Capture the cell that displays the provided text and extract its [X, Y] central coordinate. 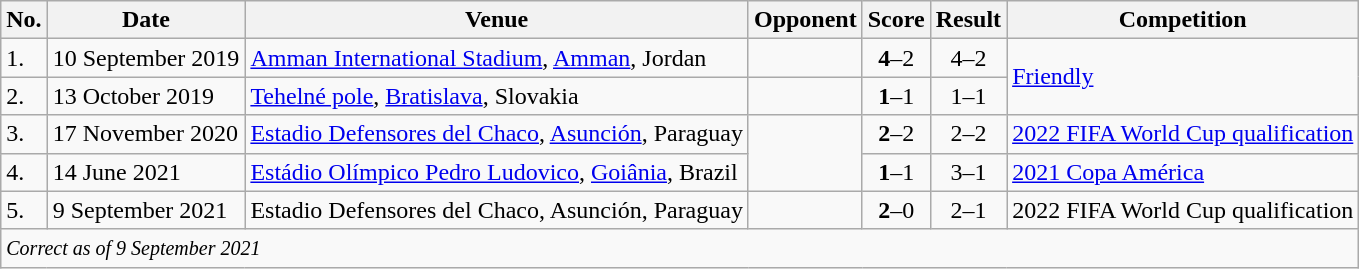
Date [146, 20]
Opponent [805, 20]
13 October 2019 [146, 96]
5. [24, 210]
1. [24, 58]
3–1 [968, 172]
Tehelné pole, Bratislava, Slovakia [497, 96]
14 June 2021 [146, 172]
Venue [497, 20]
Correct as of 9 September 2021 [680, 248]
Result [968, 20]
Score [896, 20]
Estádio Olímpico Pedro Ludovico, Goiânia, Brazil [497, 172]
2–1 [968, 210]
Amman International Stadium, Amman, Jordan [497, 58]
2021 Copa América [1183, 172]
Friendly [1183, 77]
9 September 2021 [146, 210]
No. [24, 20]
17 November 2020 [146, 134]
4. [24, 172]
2. [24, 96]
Competition [1183, 20]
3. [24, 134]
10 September 2019 [146, 58]
2–0 [896, 210]
